Return the [x, y] coordinate for the center point of the cell that contains the specified text.  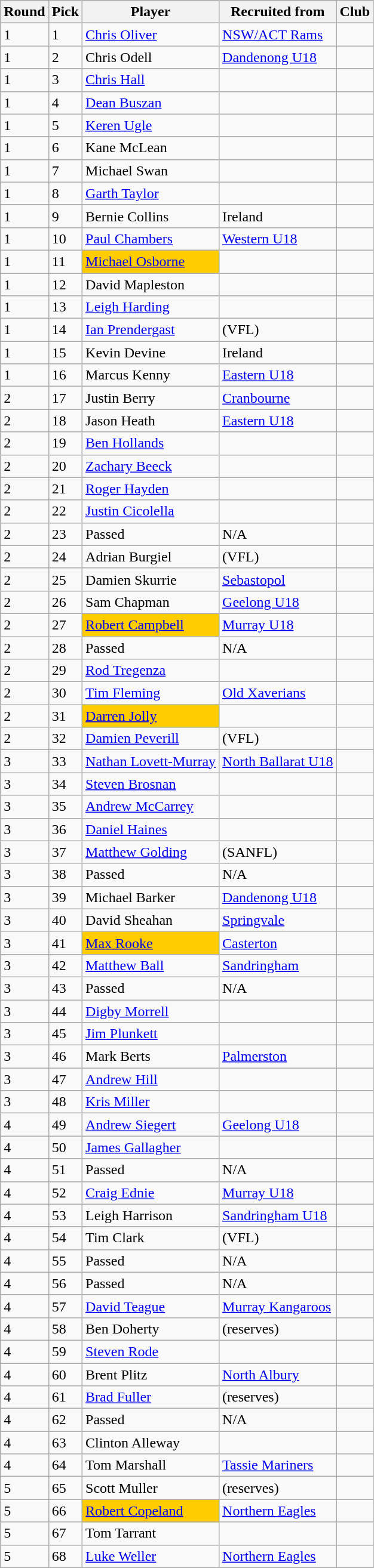
Kris Miller [151, 1102]
35 [65, 807]
Chris Odell [151, 57]
31 [65, 716]
64 [65, 1465]
David Mapleston [151, 285]
Steven Brosnan [151, 784]
Murray Kangaroos [278, 1306]
Round [24, 12]
36 [65, 829]
Craig Ednie [151, 1193]
Jason Heath [151, 421]
Bernie Collins [151, 216]
Western U18 [278, 239]
Cranbourne [278, 398]
58 [65, 1329]
Mark Berts [151, 1057]
41 [65, 943]
25 [65, 579]
Daniel Haines [151, 829]
7 [65, 171]
53 [65, 1215]
Sam Chapman [151, 602]
Ben Hollands [151, 443]
Andrew Siegert [151, 1125]
Matthew Golding [151, 852]
23 [65, 534]
Robert Campbell [151, 625]
Andrew Hill [151, 1079]
Scott Muller [151, 1488]
Jim Plunkett [151, 1034]
Chris Oliver [151, 35]
Chris Hall [151, 80]
19 [65, 443]
16 [65, 375]
(SANFL) [278, 852]
Tim Clark [151, 1238]
44 [65, 1011]
Nathan Lovett-Murray [151, 761]
Casterton [278, 943]
67 [65, 1533]
Max Rooke [151, 943]
Leigh Harrison [151, 1215]
68 [65, 1556]
Tom Marshall [151, 1465]
Justin Cicolella [151, 511]
10 [65, 239]
Old Xaverians [278, 693]
David Teague [151, 1306]
52 [65, 1193]
Tom Tarrant [151, 1533]
Andrew McCarrey [151, 807]
Kevin Devine [151, 353]
Darren Jolly [151, 716]
NSW/ACT Rams [278, 35]
Marcus Kenny [151, 375]
62 [65, 1420]
Tassie Mariners [278, 1465]
Leigh Harding [151, 307]
11 [65, 261]
Clinton Alleway [151, 1443]
Ben Doherty [151, 1329]
59 [65, 1351]
13 [65, 307]
27 [65, 625]
Michael Swan [151, 171]
45 [65, 1034]
51 [65, 1170]
33 [65, 761]
61 [65, 1397]
Roger Hayden [151, 489]
6 [65, 148]
40 [65, 920]
Palmerston [278, 1057]
Digby Morrell [151, 1011]
20 [65, 466]
42 [65, 965]
32 [65, 739]
49 [65, 1125]
65 [65, 1488]
Recruited from [278, 12]
James Gallagher [151, 1147]
56 [65, 1283]
46 [65, 1057]
43 [65, 988]
54 [65, 1238]
Garth Taylor [151, 193]
Damien Peverill [151, 739]
Damien Skurrie [151, 579]
17 [65, 398]
26 [65, 602]
Dean Buszan [151, 103]
55 [65, 1261]
50 [65, 1147]
22 [65, 511]
Player [151, 12]
David Sheahan [151, 920]
Club [355, 12]
47 [65, 1079]
63 [65, 1443]
Tim Fleming [151, 693]
66 [65, 1511]
Sandringham U18 [278, 1215]
29 [65, 671]
14 [65, 330]
30 [65, 693]
48 [65, 1102]
Rod Tregenza [151, 671]
Luke Weller [151, 1556]
38 [65, 875]
Michael Osborne [151, 261]
Paul Chambers [151, 239]
Robert Copeland [151, 1511]
Matthew Ball [151, 965]
Ian Prendergast [151, 330]
9 [65, 216]
Sebastopol [278, 579]
Springvale [278, 920]
12 [65, 285]
28 [65, 647]
Brad Fuller [151, 1397]
15 [65, 353]
Keren Ugle [151, 125]
Kane McLean [151, 148]
Sandringham [278, 965]
North Albury [278, 1374]
Michael Barker [151, 897]
Steven Rode [151, 1351]
Zachary Beeck [151, 466]
39 [65, 897]
34 [65, 784]
37 [65, 852]
Brent Plitz [151, 1374]
8 [65, 193]
60 [65, 1374]
Adrian Burgiel [151, 557]
Justin Berry [151, 398]
Pick [65, 12]
57 [65, 1306]
18 [65, 421]
24 [65, 557]
21 [65, 489]
North Ballarat U18 [278, 761]
